Detect which cell encompasses the target text, then output its [x, y] center coordinate. 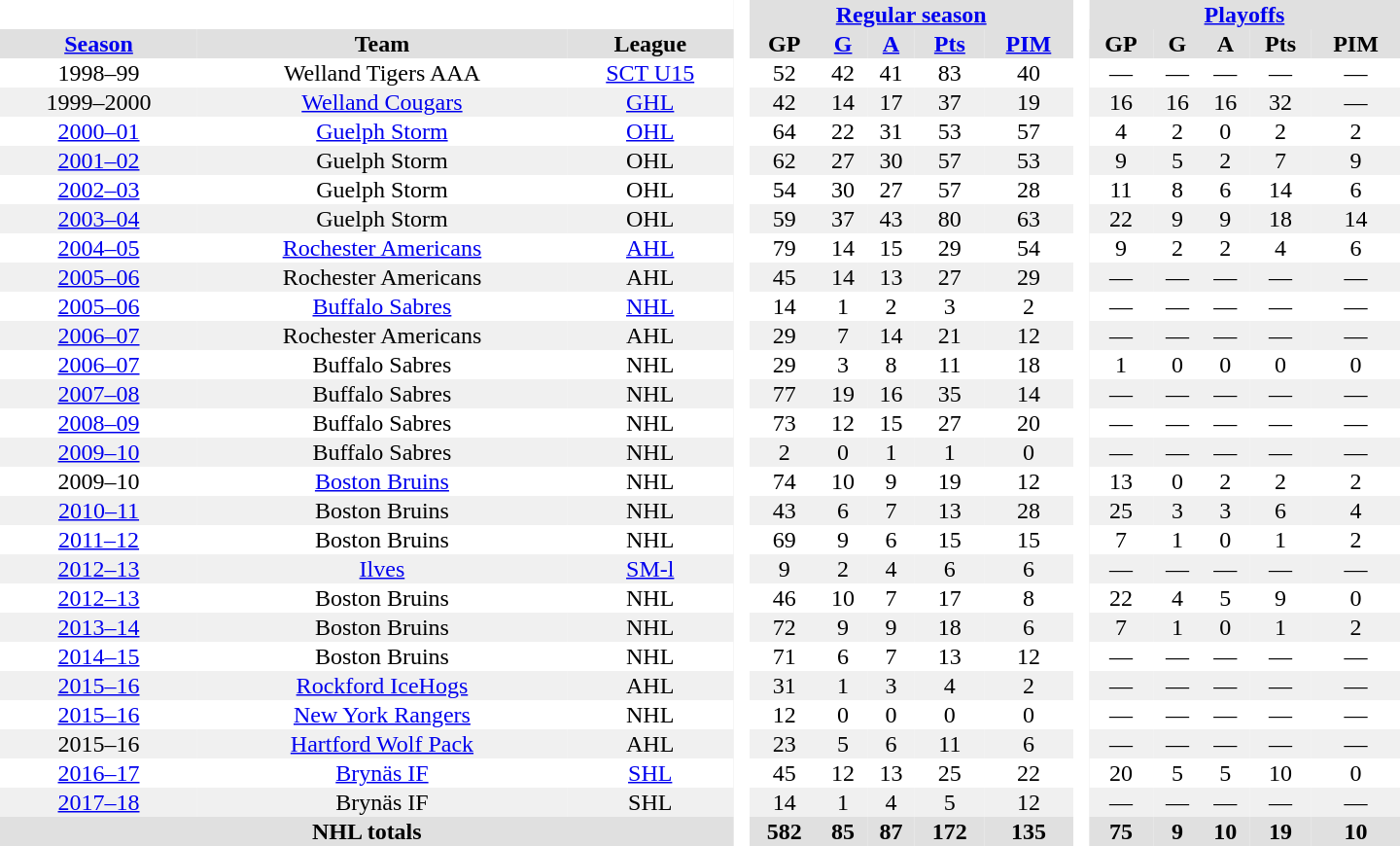
2003–04 [99, 219]
League [650, 44]
Regular season [911, 15]
2007–08 [99, 394]
2013–14 [99, 627]
SM-l [650, 569]
62 [784, 160]
75 [1121, 831]
21 [949, 335]
NHL totals [367, 831]
2014–15 [99, 656]
GHL [650, 102]
2017–18 [99, 802]
Team [382, 44]
Hartford Wolf Pack [382, 744]
2004–05 [99, 248]
SCT U15 [650, 73]
85 [842, 831]
2002–03 [99, 190]
Season [99, 44]
Playoffs [1244, 15]
1999–2000 [99, 102]
71 [784, 656]
63 [1029, 219]
72 [784, 627]
80 [949, 219]
23 [784, 744]
2000–01 [99, 131]
46 [784, 598]
41 [891, 73]
2016–17 [99, 773]
1998–99 [99, 73]
87 [891, 831]
Welland Tigers AAA [382, 73]
52 [784, 73]
2001–02 [99, 160]
64 [784, 131]
40 [1029, 73]
Rockford IceHogs [382, 686]
32 [1280, 102]
2011–12 [99, 540]
59 [784, 219]
35 [949, 394]
79 [784, 248]
73 [784, 423]
2008–09 [99, 423]
New York Rangers [382, 715]
83 [949, 73]
2010–11 [99, 511]
172 [949, 831]
Welland Cougars [382, 102]
77 [784, 394]
135 [1029, 831]
582 [784, 831]
74 [784, 481]
69 [784, 540]
Ilves [382, 569]
